Return the (x, y) coordinate for the center point of the cell that contains the specified text.  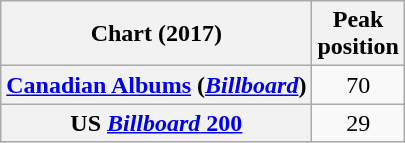
US Billboard 200 (156, 123)
Canadian Albums (Billboard) (156, 85)
29 (358, 123)
Peak position (358, 34)
Chart (2017) (156, 34)
70 (358, 85)
